Scan for the cell matching the given text and deliver its (x, y) coordinate at center. 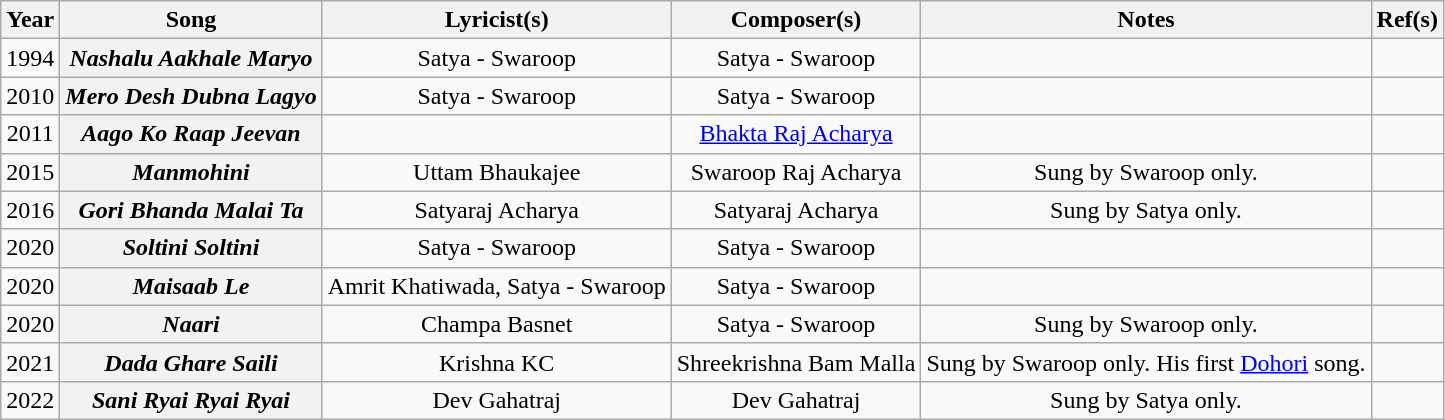
Manmohini (191, 172)
Uttam Bhaukajee (496, 172)
Gori Bhanda Malai Ta (191, 210)
Mero Desh Dubna Lagyo (191, 96)
2010 (30, 96)
Champa Basnet (496, 324)
Dada Ghare Saili (191, 362)
Bhakta Raj Acharya (796, 134)
1994 (30, 58)
Naari (191, 324)
Song (191, 20)
Maisaab Le (191, 286)
Composer(s) (796, 20)
Sani Ryai Ryai Ryai (191, 400)
Year (30, 20)
Lyricist(s) (496, 20)
Soltini Soltini (191, 248)
Sung by Swaroop only. His first Dohori song. (1146, 362)
Shreekrishna Bam Malla (796, 362)
2021 (30, 362)
Nashalu Aakhale Maryo (191, 58)
Aago Ko Raap Jeevan (191, 134)
2015 (30, 172)
2022 (30, 400)
Ref(s) (1407, 20)
Amrit Khatiwada, Satya - Swaroop (496, 286)
2011 (30, 134)
Notes (1146, 20)
Swaroop Raj Acharya (796, 172)
Krishna KC (496, 362)
2016 (30, 210)
